Detect which cell encompasses the target text, then output its (x, y) center coordinate. 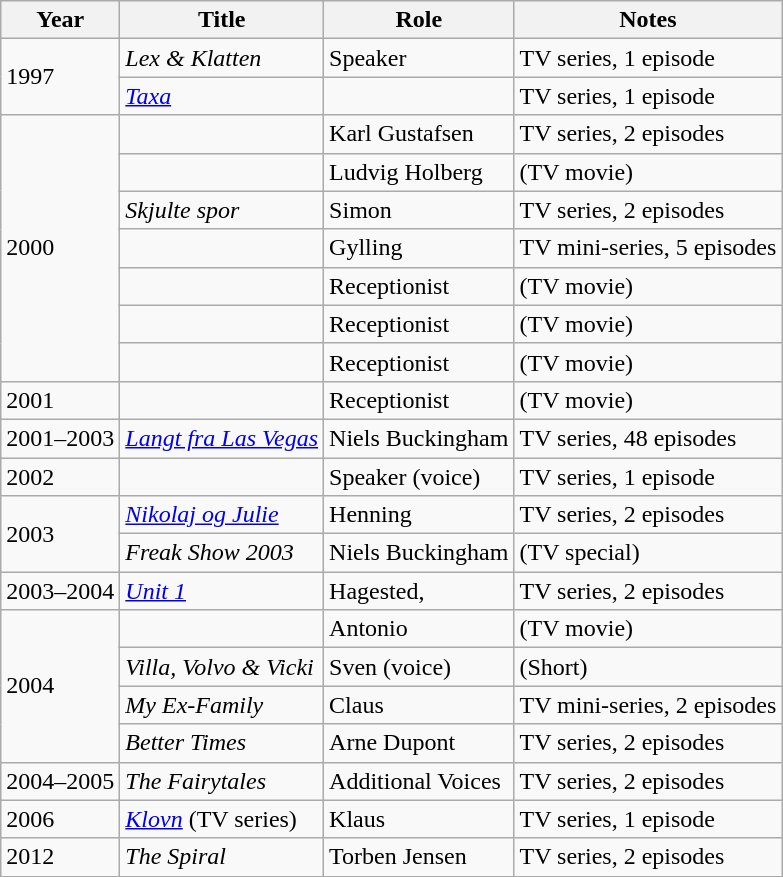
2002 (60, 477)
Torben Jensen (419, 857)
Karl Gustafsen (419, 134)
Klaus (419, 819)
2012 (60, 857)
The Spiral (222, 857)
Role (419, 20)
Taxa (222, 96)
Speaker (voice) (419, 477)
TV mini-series, 5 episodes (648, 248)
Lex & Klatten (222, 58)
Henning (419, 515)
Additional Voices (419, 781)
1997 (60, 77)
Better Times (222, 743)
Notes (648, 20)
Langt fra Las Vegas (222, 438)
Claus (419, 705)
Freak Show 2003 (222, 553)
Year (60, 20)
TV mini-series, 2 episodes (648, 705)
Gylling (419, 248)
Villa, Volvo & Vicki (222, 667)
Klovn (TV series) (222, 819)
The Fairytales (222, 781)
2003 (60, 534)
Sven (voice) (419, 667)
Speaker (419, 58)
2006 (60, 819)
Simon (419, 210)
Skjulte spor (222, 210)
2003–2004 (60, 591)
My Ex-Family (222, 705)
Unit 1 (222, 591)
2004–2005 (60, 781)
2004 (60, 686)
TV series, 48 episodes (648, 438)
Title (222, 20)
2000 (60, 248)
(Short) (648, 667)
2001–2003 (60, 438)
Ludvig Holberg (419, 172)
(TV special) (648, 553)
2001 (60, 400)
Arne Dupont (419, 743)
Hagested, (419, 591)
Antonio (419, 629)
Nikolaj og Julie (222, 515)
